Pinpoint the cell where the given text exists, returning its (X, Y) midpoint coordinate. 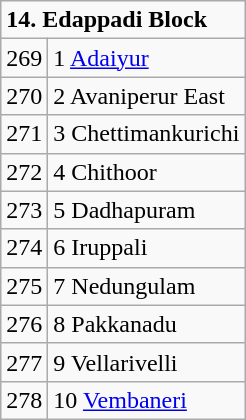
274 (24, 248)
270 (24, 96)
273 (24, 210)
6 Iruppali (146, 248)
277 (24, 362)
4 Chithoor (146, 172)
276 (24, 324)
9 Vellarivelli (146, 362)
10 Vembaneri (146, 400)
278 (24, 400)
14. Edappadi Block (123, 20)
1 Adaiyur (146, 58)
3 Chettimankurichi (146, 134)
271 (24, 134)
5 Dadhapuram (146, 210)
8 Pakkanadu (146, 324)
269 (24, 58)
275 (24, 286)
7 Nedungulam (146, 286)
2 Avaniperur East (146, 96)
272 (24, 172)
